Output the [x, y] coordinate of the center of the cell containing the given text.  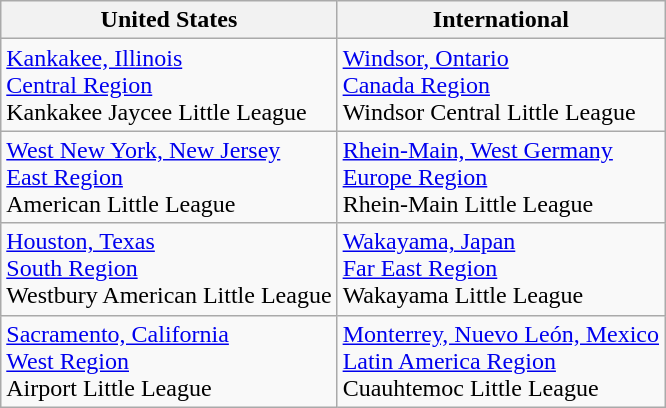
Windsor, OntarioCanada RegionWindsor Central Little League [500, 85]
Wakayama, JapanFar East RegionWakayama Little League [500, 269]
West New York, New JerseyEast RegionAmerican Little League [169, 177]
International [500, 20]
Kankakee, IllinoisCentral RegionKankakee Jaycee Little League [169, 85]
Houston, TexasSouth RegionWestbury American Little League [169, 269]
United States [169, 20]
Monterrey, Nuevo León, MexicoLatin America RegionCuauhtemoc Little League [500, 361]
Sacramento, CaliforniaWest RegionAirport Little League [169, 361]
Rhein-Main, West GermanyEurope RegionRhein-Main Little League [500, 177]
